Find where the given text appears and provide that cell's center as (X, Y) coordinate. 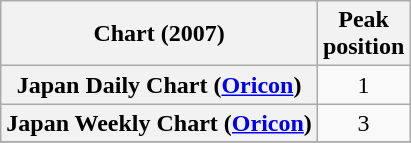
1 (363, 85)
Chart (2007) (160, 34)
Japan Weekly Chart (Oricon) (160, 123)
Japan Daily Chart (Oricon) (160, 85)
Peakposition (363, 34)
3 (363, 123)
